Determine the (x, y) coordinate at the center of the cell enclosing the given text.  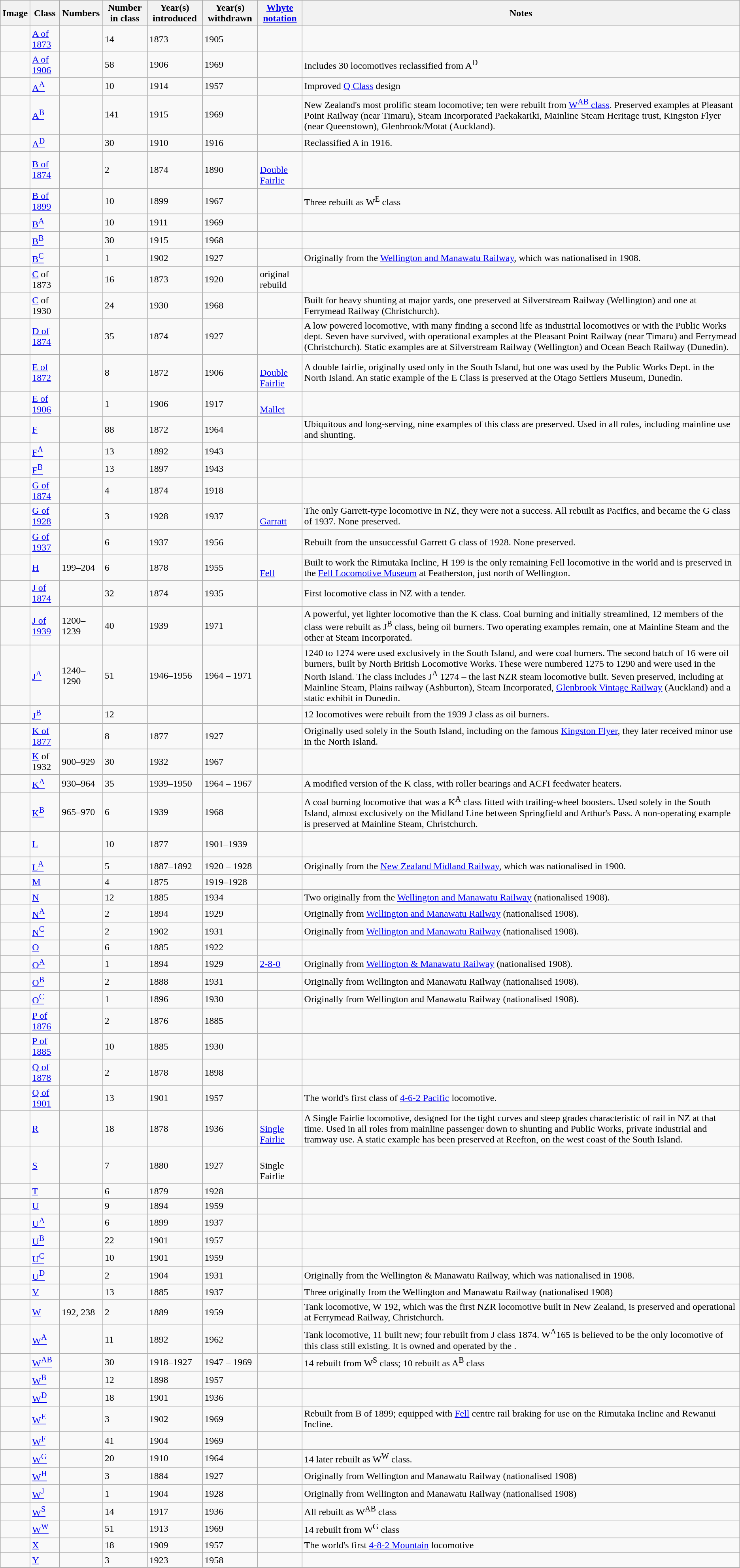
1200–1239 (81, 626)
Image (15, 13)
1958 (230, 1560)
KA (45, 784)
1964 – 1967 (230, 784)
14 rebuilt from WS class; 10 rebuilt as AB class (521, 1362)
20 (125, 1458)
1934 (230, 897)
14 later rebuilt as WW class. (521, 1458)
1901–1939 (230, 844)
1932 (175, 762)
1913 (175, 1529)
WAB (45, 1362)
OC (45, 999)
1956 (230, 542)
U (45, 1206)
965–970 (81, 812)
Mallet (280, 404)
1946–1956 (175, 675)
A modified version of the K class, with roller bearings and ACFI feedwater heaters. (521, 784)
199–204 (81, 568)
R (45, 1129)
1922 (230, 948)
1905 (230, 39)
Two originally from the Wellington and Manawatu Railway (nationalised 1908). (521, 897)
Numbers (81, 13)
S (45, 1165)
16 (125, 279)
T (45, 1191)
1964 – 1971 (230, 675)
V (45, 1292)
LA (45, 866)
1939–1950 (175, 784)
WW (45, 1529)
FB (45, 469)
Class (45, 13)
Rebuilt from the unsuccessful Garrett G class of 1928. None preserved. (521, 542)
B of 1899 (45, 201)
1962 (230, 1339)
11 (125, 1339)
1914 (175, 86)
40 (125, 626)
UD (45, 1276)
OB (45, 982)
JA (45, 675)
24 (125, 305)
Notes (521, 13)
D of 1874 (45, 337)
L (45, 844)
M (45, 882)
14 rebuilt from WG class (521, 1529)
WB (45, 1380)
1896 (175, 999)
1919–1928 (230, 882)
1875 (175, 882)
1876 (175, 1021)
12 locomotives were rebuilt from the 1939 J class as oil burners. (521, 714)
Originally from the Wellington & Manawatu Railway, which was nationalised in 1908. (521, 1276)
WF (45, 1441)
5 (125, 866)
AB (45, 115)
1923 (175, 1560)
Year(s) introduced (175, 13)
1889 (175, 1312)
Q of 1878 (45, 1072)
O (45, 948)
KB (45, 812)
N (45, 897)
1888 (175, 982)
OA (45, 964)
G of 1937 (45, 542)
1884 (175, 1476)
A of 1906 (45, 65)
K of 1877 (45, 736)
E of 1872 (45, 373)
A of 1873 (45, 39)
1890 (230, 170)
Rebuilt from B of 1899; equipped with Fell centre rail braking for use on the Rimutaka Incline and Rewanui Incline. (521, 1419)
41 (125, 1441)
UC (45, 1258)
Originally from the New Zealand Midland Railway, which was nationalised in 1900. (521, 866)
Whyte notation (280, 13)
1955 (230, 568)
J of 1939 (45, 626)
AD (45, 143)
P of 1876 (45, 1021)
E of 1906 (45, 404)
1887–1892 (175, 866)
1240–1290 (81, 675)
original rebuild (280, 279)
BA (45, 223)
JB (45, 714)
58 (125, 65)
P of 1885 (45, 1046)
Reclassified A in 1916. (521, 143)
WE (45, 1419)
WJ (45, 1493)
9 (125, 1206)
88 (125, 429)
C of 1873 (45, 279)
Three rebuilt as WE class (521, 201)
22 (125, 1240)
WH (45, 1476)
Garratt (280, 516)
192, 238 (81, 1312)
First locomotive class in NZ with a tender. (521, 593)
F (45, 429)
AA (45, 86)
Originally used solely in the South Island, including on the famous Kingston Flyer, they later received minor use in the North Island. (521, 736)
C of 1930 (45, 305)
BC (45, 258)
Q of 1901 (45, 1098)
UA (45, 1223)
1911 (175, 223)
1879 (175, 1191)
141 (125, 115)
930–964 (81, 784)
1918 (230, 490)
7 (125, 1165)
W (45, 1312)
Fell (280, 568)
Ubiquitous and long-serving, nine examples of this class are preserved. Used in all roles, including mainline use and shunting. (521, 429)
Number in class (125, 13)
The world's first class of 4-6-2 Pacific locomotive. (521, 1098)
1880 (175, 1165)
WD (45, 1398)
32 (125, 593)
B of 1874 (45, 170)
2-8-0 (280, 964)
1920 (230, 279)
Built for heavy shunting at major yards, one preserved at Silverstream Railway (Wellington) and one at Ferrymead Railway (Christchurch). (521, 305)
UB (45, 1240)
1947 – 1969 (230, 1362)
Year(s) withdrawn (230, 13)
Y (45, 1560)
FA (45, 452)
900–929 (81, 762)
K of 1932 (45, 762)
All rebuilt as WAB class (521, 1511)
Three originally from the Wellington and Manawatu Railway (nationalised 1908) (521, 1292)
Tank locomotive, W 192, which was the first NZR locomotive built in New Zealand, is preserved and operational at Ferrymead Railway, Christchurch. (521, 1312)
BB (45, 240)
1918–1927 (175, 1362)
G of 1874 (45, 490)
H (45, 568)
WA (45, 1339)
NC (45, 931)
Improved Q Class design (521, 86)
Originally from Wellington & Manawatu Railway (nationalised 1908). (521, 964)
1920 – 1928 (230, 866)
J of 1874 (45, 593)
1897 (175, 469)
X (45, 1545)
WS (45, 1511)
NA (45, 914)
1909 (175, 1545)
1916 (230, 143)
The world's first 4-8-2 Mountain locomotive (521, 1545)
G of 1928 (45, 516)
Includes 30 locomotives reclassified from AD (521, 65)
1971 (230, 626)
WG (45, 1458)
1935 (230, 593)
The only Garrett-type locomotive in NZ, they were not a success. All rebuilt as Pacifics, and became the G class of 1937. None preserved. (521, 516)
Originally from the Wellington and Manawatu Railway, which was nationalised in 1908. (521, 258)
